Provide the [X, Y] coordinate of the cell's center where the given text is located.  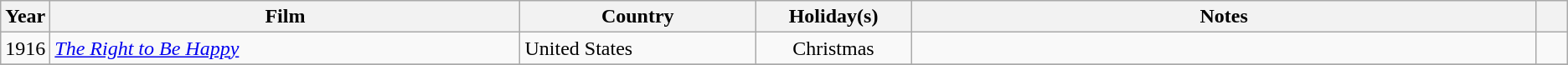
Country [638, 17]
Year [25, 17]
1916 [25, 48]
United States [638, 48]
Film [285, 17]
The Right to Be Happy [285, 48]
Notes [1225, 17]
Christmas [834, 48]
Holiday(s) [834, 17]
